Search for the cell housing the specified text and yield its [X, Y] center coordinate. 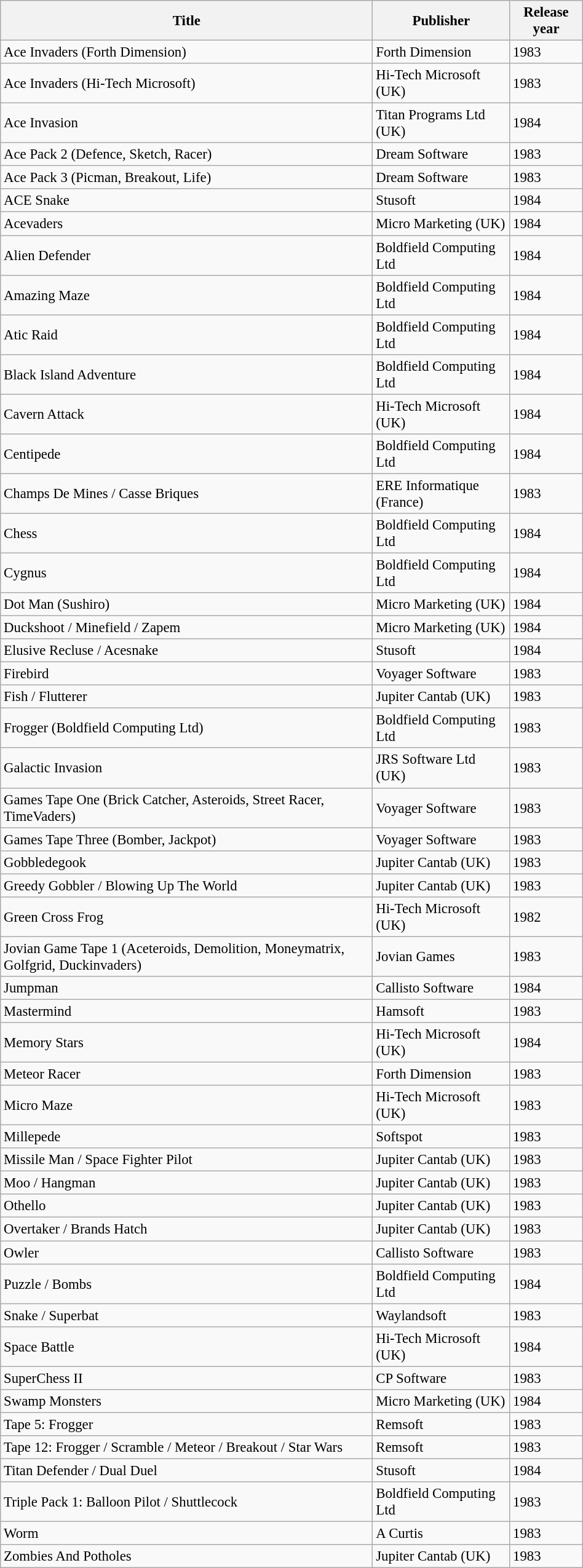
Amazing Maze [187, 295]
Softspot [442, 1137]
Snake / Superbat [187, 1315]
Overtaker / Brands Hatch [187, 1229]
Micro Maze [187, 1106]
Titan Programs Ltd (UK) [442, 123]
Tape 12: Frogger / Scramble / Meteor / Breakout / Star Wars [187, 1447]
Chess [187, 534]
Jovian Game Tape 1 (Aceteroids, Demolition, Moneymatrix, Golfgrid, Duckinvaders) [187, 957]
Hamsoft [442, 1011]
Millepede [187, 1137]
Ace Invasion [187, 123]
1982 [546, 917]
Publisher [442, 21]
Worm [187, 1534]
Ace Invaders (Forth Dimension) [187, 52]
Title [187, 21]
Galactic Invasion [187, 769]
Cavern Attack [187, 414]
Missile Man / Space Fighter Pilot [187, 1160]
Centipede [187, 454]
Ace Pack 3 (Picman, Breakout, Life) [187, 178]
Space Battle [187, 1347]
Duckshoot / Minefield / Zapem [187, 628]
Games Tape Three (Bomber, Jackpot) [187, 839]
Fish / Flutterer [187, 697]
Puzzle / Bombs [187, 1284]
Othello [187, 1206]
CP Software [442, 1378]
JRS Software Ltd (UK) [442, 769]
Gobbledegook [187, 862]
ERE Informatique (France) [442, 493]
Waylandsoft [442, 1315]
Ace Pack 2 (Defence, Sketch, Racer) [187, 154]
Acevaders [187, 224]
Firebird [187, 674]
Jumpman [187, 988]
Meteor Racer [187, 1074]
Champs De Mines / Casse Briques [187, 493]
SuperChess II [187, 1378]
Frogger (Boldfield Computing Ltd) [187, 728]
Titan Defender / Dual Duel [187, 1470]
Greedy Gobbler / Blowing Up The World [187, 885]
Tape 5: Frogger [187, 1424]
Memory Stars [187, 1043]
A Curtis [442, 1534]
Release year [546, 21]
Elusive Recluse / Acesnake [187, 651]
Triple Pack 1: Balloon Pilot / Shuttlecock [187, 1502]
Zombies And Potholes [187, 1556]
Owler [187, 1253]
Green Cross Frog [187, 917]
Ace Invaders (Hi-Tech Microsoft) [187, 84]
Jovian Games [442, 957]
Dot Man (Sushiro) [187, 604]
Black Island Adventure [187, 374]
Cygnus [187, 573]
Alien Defender [187, 256]
Moo / Hangman [187, 1183]
ACE Snake [187, 201]
Games Tape One (Brick Catcher, Asteroids, Street Racer, TimeVaders) [187, 808]
Swamp Monsters [187, 1401]
Mastermind [187, 1011]
Atic Raid [187, 335]
